Pinpoint the cell where the given text exists, returning its [X, Y] midpoint coordinate. 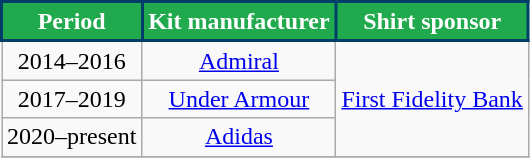
2020–present [72, 137]
Under Armour [239, 99]
Kit manufacturer [239, 22]
2014–2016 [72, 60]
Period [72, 22]
First Fidelity Bank [432, 98]
Admiral [239, 60]
Shirt sponsor [432, 22]
Adidas [239, 137]
2017–2019 [72, 99]
